Extract the [X, Y] coordinate from the center of the cell holding the provided text.  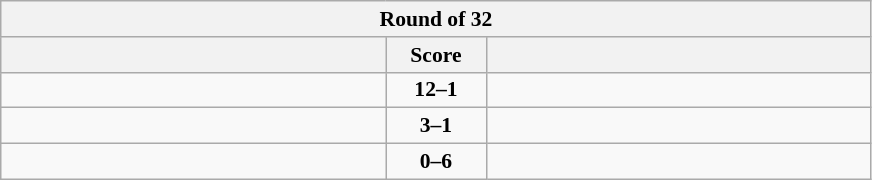
0–6 [436, 162]
Score [436, 55]
3–1 [436, 126]
12–1 [436, 90]
Round of 32 [436, 19]
